Search for the cell housing the specified text and yield its [X, Y] center coordinate. 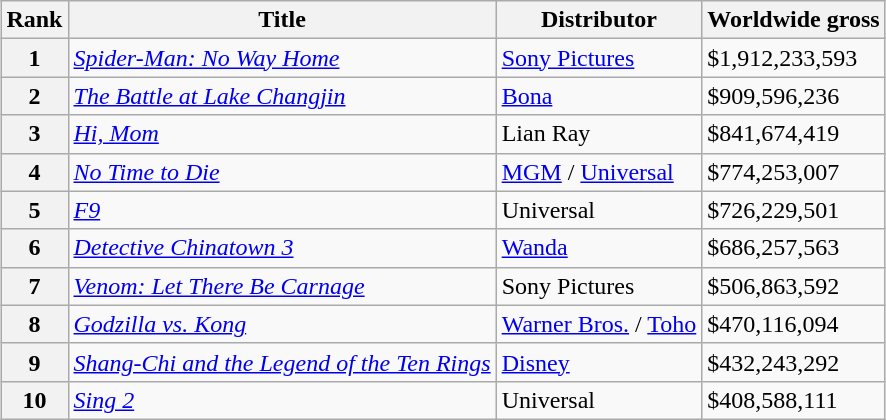
2 [34, 96]
Wanda [599, 248]
Disney [599, 362]
MGM / Universal [599, 172]
Distributor [599, 20]
Lian Ray [599, 134]
4 [34, 172]
5 [34, 210]
Hi, Mom [282, 134]
$841,674,419 [794, 134]
$408,588,111 [794, 400]
Spider-Man: No Way Home [282, 58]
$909,596,236 [794, 96]
Venom: Let There Be Carnage [282, 286]
$686,257,563 [794, 248]
1 [34, 58]
Sing 2 [282, 400]
6 [34, 248]
Worldwide gross [794, 20]
$432,243,292 [794, 362]
The Battle at Lake Changjin [282, 96]
7 [34, 286]
Rank [34, 20]
Warner Bros. / Toho [599, 324]
Detective Chinatown 3 [282, 248]
$470,116,094 [794, 324]
$726,229,501 [794, 210]
Bona [599, 96]
$506,863,592 [794, 286]
F9 [282, 210]
Title [282, 20]
10 [34, 400]
8 [34, 324]
9 [34, 362]
3 [34, 134]
Godzilla vs. Kong [282, 324]
$1,912,233,593 [794, 58]
No Time to Die [282, 172]
Shang-Chi and the Legend of the Ten Rings [282, 362]
$774,253,007 [794, 172]
